Return [x, y] of the center of cell containing provided text 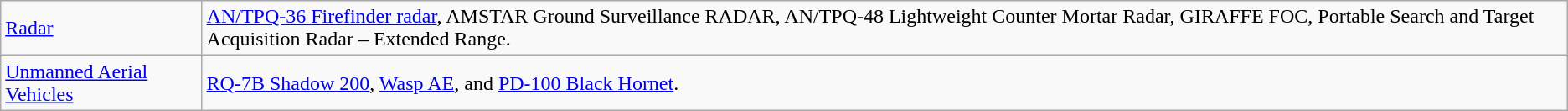
RQ-7B Shadow 200, Wasp AE, and PD-100 Black Hornet. [885, 82]
Radar [101, 29]
Unmanned Aerial Vehicles [101, 82]
